Detect which cell encompasses the target text, then output its [x, y] center coordinate. 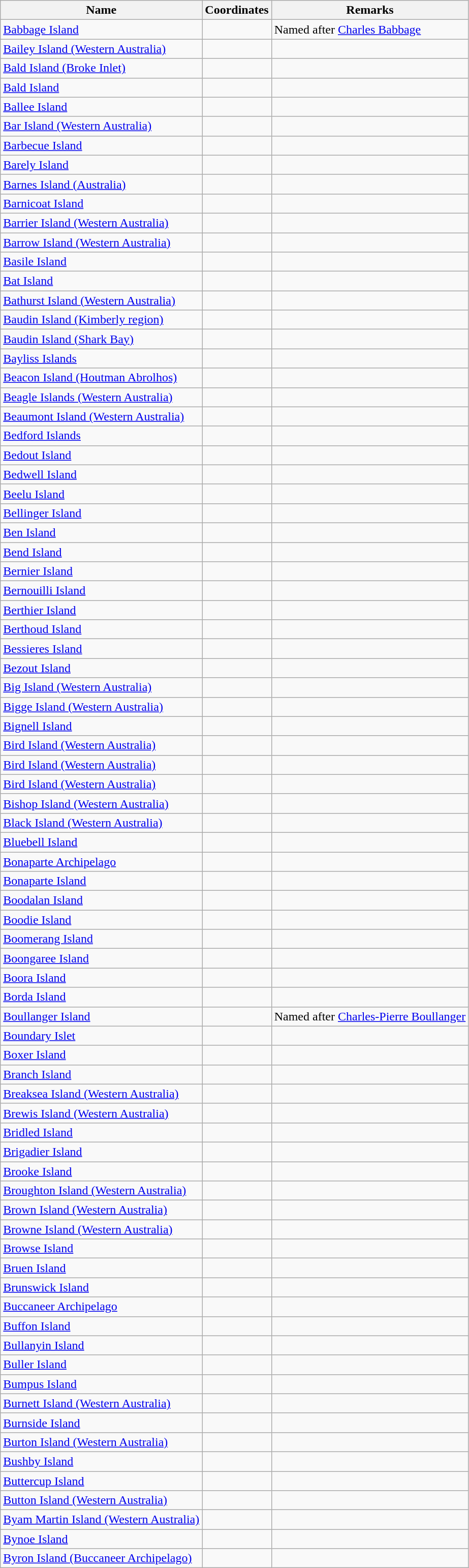
Bayliss Islands [102, 358]
Boodie Island [102, 920]
Burnside Island [102, 1423]
Bailey Island (Western Australia) [102, 49]
Bigge Island (Western Australia) [102, 707]
Browse Island [102, 1249]
Borda Island [102, 997]
Berthoud Island [102, 629]
Babbage Island [102, 29]
Beelu Island [102, 494]
Bessieres Island [102, 649]
Bathurst Island (Western Australia) [102, 300]
Broughton Island (Western Australia) [102, 1191]
Remarks [370, 10]
Bedwell Island [102, 474]
Breaksea Island (Western Australia) [102, 1094]
Beaumont Island (Western Australia) [102, 416]
Barnicoat Island [102, 203]
Beacon Island (Houtman Abrolhos) [102, 378]
Browne Island (Western Australia) [102, 1229]
Bonaparte Archipelago [102, 862]
Bernier Island [102, 571]
Burton Island (Western Australia) [102, 1442]
Bonaparte Island [102, 881]
Boomerang Island [102, 939]
Bellinger Island [102, 513]
Boxer Island [102, 1055]
Bedout Island [102, 455]
Bumpus Island [102, 1384]
Boundary Islet [102, 1036]
Basile Island [102, 262]
Bluebell Island [102, 842]
Baudin Island (Shark Bay) [102, 339]
Buttercup Island [102, 1481]
Bignell Island [102, 726]
Buller Island [102, 1365]
Barbecue Island [102, 145]
Brooke Island [102, 1171]
Bernouilli Island [102, 591]
Barely Island [102, 165]
Bald Island (Broke Inlet) [102, 68]
Bar Island (Western Australia) [102, 126]
Byam Martin Island (Western Australia) [102, 1520]
Brunswick Island [102, 1287]
Bruen Island [102, 1268]
Boullanger Island [102, 1016]
Bullanyin Island [102, 1345]
Ben Island [102, 532]
Bridled Island [102, 1132]
Bynoe Island [102, 1539]
Boora Island [102, 978]
Brigadier Island [102, 1152]
Buccaneer Archipelago [102, 1307]
Button Island (Western Australia) [102, 1500]
Barnes Island (Australia) [102, 184]
Bald Island [102, 87]
Bedford Islands [102, 436]
Black Island (Western Australia) [102, 823]
Berthier Island [102, 610]
Buffon Island [102, 1326]
Barrier Island (Western Australia) [102, 223]
Branch Island [102, 1074]
Barrow Island (Western Australia) [102, 243]
Byron Island (Buccaneer Archipelago) [102, 1558]
Baudin Island (Kimberly region) [102, 320]
Bend Island [102, 552]
Brown Island (Western Australia) [102, 1210]
Bushby Island [102, 1461]
Big Island (Western Australia) [102, 687]
Bat Island [102, 281]
Burnett Island (Western Australia) [102, 1403]
Coordinates [237, 10]
Named after Charles Babbage [370, 29]
Ballee Island [102, 107]
Brewis Island (Western Australia) [102, 1113]
Beagle Islands (Western Australia) [102, 397]
Named after Charles-Pierre Boullanger [370, 1016]
Name [102, 10]
Boodalan Island [102, 900]
Bezout Island [102, 668]
Bishop Island (Western Australia) [102, 803]
Boongaree Island [102, 958]
